Identify which cell holds the provided text, then report its (x, y) central coordinate. 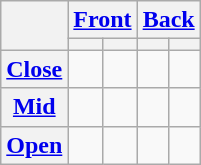
Close (34, 69)
Back (168, 20)
Front (102, 20)
Open (34, 145)
Mid (34, 107)
